Return the [X, Y] coordinate for the center point of the cell that contains the specified text.  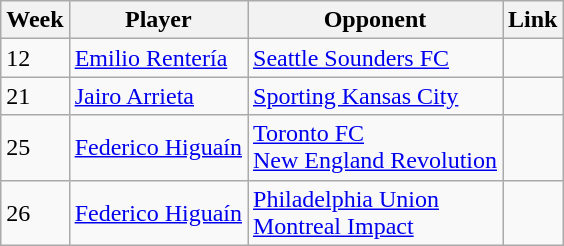
Player [158, 20]
Jairo Arrieta [158, 96]
21 [35, 96]
Toronto FCNew England Revolution [376, 148]
26 [35, 212]
Sporting Kansas City [376, 96]
Emilio Rentería [158, 58]
Opponent [376, 20]
Seattle Sounders FC [376, 58]
Week [35, 20]
12 [35, 58]
Link [533, 20]
Philadelphia UnionMontreal Impact [376, 212]
25 [35, 148]
